Search for the cell housing the specified text and yield its (X, Y) center coordinate. 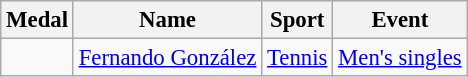
Men's singles (400, 58)
Event (400, 20)
Medal (38, 20)
Fernando González (167, 58)
Tennis (298, 58)
Name (167, 20)
Sport (298, 20)
